Pinpoint the cell where the given text exists, returning its (X, Y) midpoint coordinate. 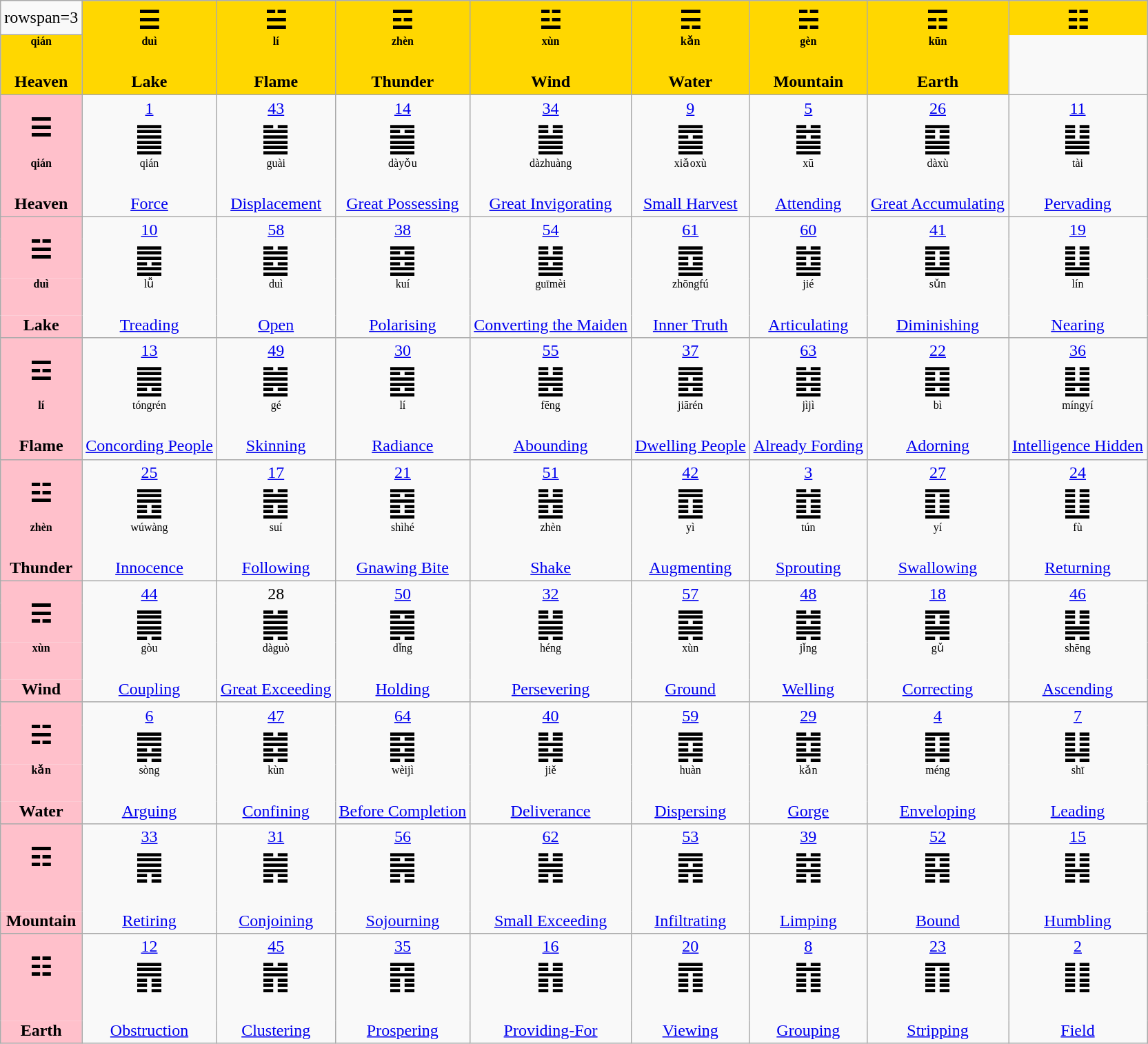
Small Exceeding (551, 923)
(tún) (808, 540)
Stripping (938, 1033)
Conjoining (276, 923)
56 (403, 834)
34 (551, 106)
Following (276, 570)
(yì) (690, 540)
24 (1077, 470)
䷔ (403, 502)
䷺ (690, 745)
䷪ (276, 138)
59 (690, 713)
Limping (808, 923)
53 (690, 834)
䷑ (938, 623)
䷻ (808, 259)
41 (938, 228)
Nearing (1077, 327)
4 (938, 713)
䷠ (150, 866)
7 (1077, 713)
29 (808, 713)
(guīmèi) (551, 297)
Coupling (150, 691)
55 (551, 349)
Welling (808, 691)
16 (551, 945)
63 (808, 349)
Diminishing (938, 327)
䷚ (938, 502)
36 (1077, 349)
Dispersing (690, 812)
62 (551, 834)
(shìhé) (403, 540)
(jié) (808, 297)
Pervading (1077, 205)
䷨ (938, 259)
Small Harvest (690, 205)
17 (276, 470)
䷆ (1077, 745)
Obstruction (150, 1033)
䷖ (938, 975)
䷮ (276, 745)
䷙ (938, 138)
58 (276, 228)
䷎ (1077, 866)
Holding (403, 691)
(tài) (1077, 176)
Humbling (1077, 923)
Great Exceeding (276, 691)
Abounding (551, 448)
Prospering (403, 1033)
37 (690, 349)
䷫ (150, 623)
(lín) (1077, 297)
2 (1077, 945)
40 (551, 713)
䷏ (551, 975)
䷁ (1077, 975)
Great Possessing (403, 205)
(fēng) (551, 419)
(sǔn) (938, 297)
6 (150, 713)
64 (403, 713)
57 (690, 592)
䷼ (690, 259)
(jiārén) (690, 419)
Ascending (1077, 691)
43 (276, 106)
䷝ (403, 381)
䷹ (276, 259)
Enveloping (938, 812)
Attending (808, 205)
Gorge (808, 812)
Swallowing (938, 570)
䷘ (150, 502)
䷕ (938, 381)
Leading (1077, 812)
25 (150, 470)
Polarising (403, 327)
Converting the Maiden (551, 327)
䷱ (403, 623)
46 (1077, 592)
Inner Truth (690, 327)
Radiance (403, 448)
䷧ (551, 745)
䷍ (403, 138)
Deliverance (551, 812)
䷞ (276, 866)
Sojourning (403, 923)
(jiě) (551, 783)
䷾ (808, 381)
䷿ (403, 745)
54 (551, 228)
Shake (551, 570)
61 (690, 228)
27 (938, 470)
(xū) (808, 176)
1 (150, 106)
䷷ (403, 866)
Confining (276, 812)
(jǐng) (808, 661)
Grouping (808, 1033)
Already Fording (808, 448)
(bì) (938, 419)
Articulating (808, 327)
18 (938, 592)
14 (403, 106)
(héng) (551, 661)
Arguing (150, 812)
(dǐng) (403, 661)
50 (403, 592)
䷡ (551, 138)
39 (808, 834)
3 (808, 470)
(gé) (276, 419)
䷭ (1077, 623)
䷶ (551, 381)
(fù) (1077, 540)
19 (1077, 228)
(tóngrén) (150, 419)
Before Completion (403, 812)
(jìjì) (808, 419)
47 (276, 713)
Gnawing Bite (403, 570)
48 (808, 592)
Intelligence Hidden (1077, 448)
(shēng) (1077, 661)
䷓ (690, 975)
䷄ (808, 138)
䷣ (1077, 381)
䷴ (690, 866)
(míngyí) (1077, 419)
Returning (1077, 570)
䷂ (808, 502)
(wúwàng) (150, 540)
䷋ (150, 975)
䷈ (690, 138)
45 (276, 945)
26 (938, 106)
60 (808, 228)
䷌ (150, 381)
䷟ (551, 623)
Viewing (690, 1033)
䷤ (690, 381)
51 (551, 470)
Innocence (150, 570)
䷸ (690, 623)
8 (808, 945)
(shī) (1077, 783)
Adorning (938, 448)
(yí) (938, 540)
Correcting (938, 691)
(wèijì) (403, 783)
Infiltrating (690, 923)
䷳ (938, 866)
52 (938, 834)
Dwelling People (690, 448)
Skinning (276, 448)
(sòng) (150, 783)
䷃ (938, 745)
Ground (690, 691)
Concording People (150, 448)
Providing-For (551, 1033)
䷽ (551, 866)
Retiring (150, 923)
(gèn) (808, 54)
42 (690, 470)
䷜ (808, 745)
Bound (938, 923)
(kūn) (938, 54)
䷩ (690, 502)
21 (403, 470)
(dàguò) (276, 661)
䷛ (276, 623)
12 (150, 945)
Persevering (551, 691)
䷉ (150, 259)
Open (276, 327)
(dàzhuàng) (551, 176)
(gǔ) (938, 661)
(xiǎoxù) (690, 176)
Great Invigorating (551, 205)
Great Accumulating (938, 205)
23 (938, 945)
Field (1077, 1033)
䷀ (150, 138)
䷐ (276, 502)
13 (150, 349)
Force (150, 205)
31 (276, 834)
35 (403, 945)
30 (403, 349)
Treading (150, 327)
11 (1077, 106)
䷲ (551, 502)
(lǚ) (150, 297)
䷵ (551, 259)
(huàn) (690, 783)
(dàyǒu) (403, 176)
28 (276, 592)
䷯ (808, 623)
䷒ (1077, 259)
(méng) (938, 783)
32 (551, 592)
9 (690, 106)
15 (1077, 834)
(kùn) (276, 783)
Augmenting (690, 570)
(guài) (276, 176)
䷊ (1077, 138)
(dàxù) (938, 176)
44 (150, 592)
10 (150, 228)
22 (938, 349)
33 (150, 834)
䷦ (808, 866)
rowspan=3 (41, 18)
(zhōngfú) (690, 297)
49 (276, 349)
䷢ (403, 975)
䷗ (1077, 502)
Clustering (276, 1033)
䷰ (276, 381)
(kuí) (403, 297)
38 (403, 228)
20 (690, 945)
Displacement (276, 205)
Sprouting (808, 570)
䷥ (403, 259)
䷇ (808, 975)
(gòu) (150, 661)
(suí) (276, 540)
5 (808, 106)
䷬ (276, 975)
䷅ (150, 745)
